Find where the given text appears and provide that cell's center as [x, y] coordinate. 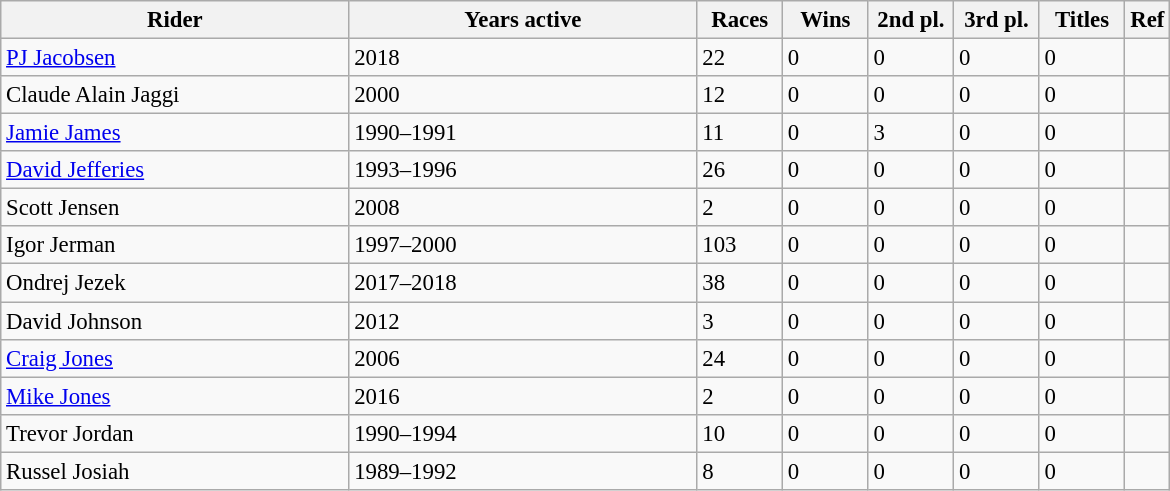
1990–1994 [523, 433]
Years active [523, 20]
2nd pl. [911, 20]
2000 [523, 95]
11 [740, 133]
Claude Alain Jaggi [175, 95]
2008 [523, 208]
Jamie James [175, 133]
PJ Jacobsen [175, 58]
David Johnson [175, 321]
12 [740, 95]
24 [740, 358]
2018 [523, 58]
103 [740, 245]
2017–2018 [523, 283]
Russel Josiah [175, 471]
22 [740, 58]
1989–1992 [523, 471]
3rd pl. [997, 20]
2006 [523, 358]
2012 [523, 321]
Ref [1148, 20]
2016 [523, 396]
Ondrej Jezek [175, 283]
Titles [1082, 20]
Scott Jensen [175, 208]
1993–1996 [523, 170]
Craig Jones [175, 358]
Mike Jones [175, 396]
1990–1991 [523, 133]
1997–2000 [523, 245]
Wins [826, 20]
Trevor Jordan [175, 433]
26 [740, 170]
Igor Jerman [175, 245]
10 [740, 433]
8 [740, 471]
Rider [175, 20]
38 [740, 283]
Races [740, 20]
David Jefferies [175, 170]
